Return the [x, y] coordinate for the center point of the cell that contains the specified text.  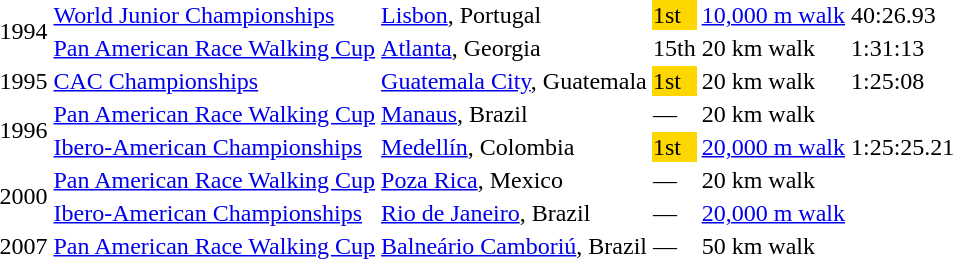
Medellín, Colombia [514, 147]
Rio de Janeiro, Brazil [514, 213]
Atlanta, Georgia [514, 48]
CAC Championships [214, 81]
15th [674, 48]
Lisbon, Portugal [514, 15]
10,000 m walk [773, 15]
World Junior Championships [214, 15]
Guatemala City, Guatemala [514, 81]
Poza Rica, Mexico [514, 180]
Manaus, Brazil [514, 114]
